Return the [x, y] coordinate for the center point of the cell that contains the specified text.  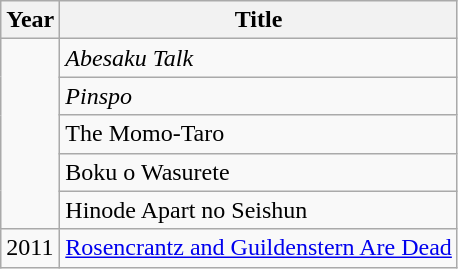
Boku o Wasurete [259, 172]
The Momo-Taro [259, 134]
Abesaku Talk [259, 58]
Title [259, 20]
Rosencrantz and Guildenstern Are Dead [259, 248]
Hinode Apart no Seishun [259, 210]
Year [30, 20]
Pinspo [259, 96]
2011 [30, 248]
